Capture the cell that displays the provided text and extract its [X, Y] central coordinate. 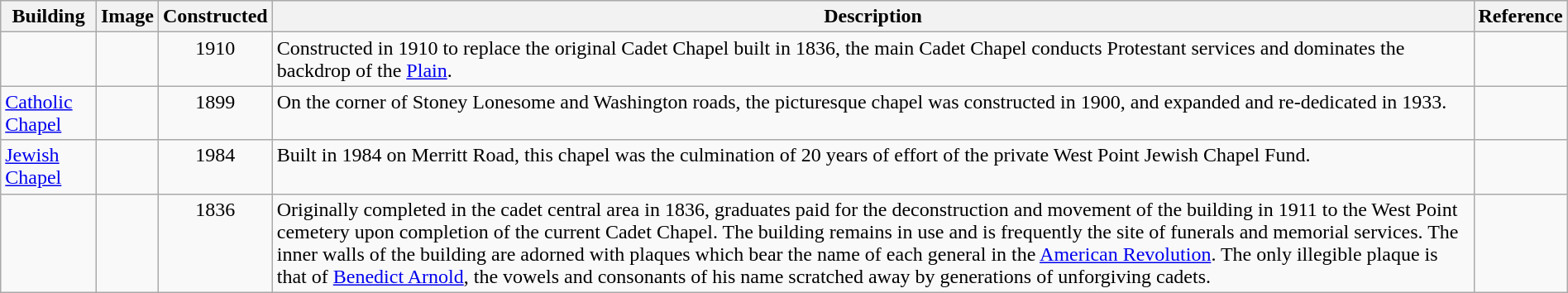
1984 [216, 167]
Built in 1984 on Merritt Road, this chapel was the culmination of 20 years of effort of the private West Point Jewish Chapel Fund. [873, 167]
1836 [216, 243]
Building [49, 17]
Constructed [216, 17]
1899 [216, 113]
Catholic Chapel [49, 113]
Reference [1520, 17]
On the corner of Stoney Lonesome and Washington roads, the picturesque chapel was constructed in 1900, and expanded and re-dedicated in 1933. [873, 113]
Jewish Chapel [49, 167]
Description [873, 17]
Image [127, 17]
1910 [216, 60]
